Scan for the cell matching the given text and deliver its (x, y) coordinate at center. 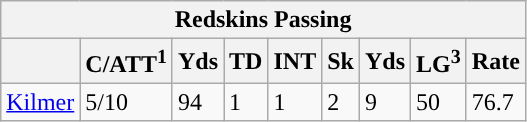
9 (384, 102)
94 (198, 102)
C/ATT1 (126, 62)
Kilmer (40, 102)
TD (246, 62)
Rate (496, 62)
Redskins Passing (264, 20)
INT (295, 62)
76.7 (496, 102)
2 (341, 102)
LG3 (439, 62)
5/10 (126, 102)
Sk (341, 62)
50 (439, 102)
